From the cell containing the given text, extract its center point as [x, y] coordinate. 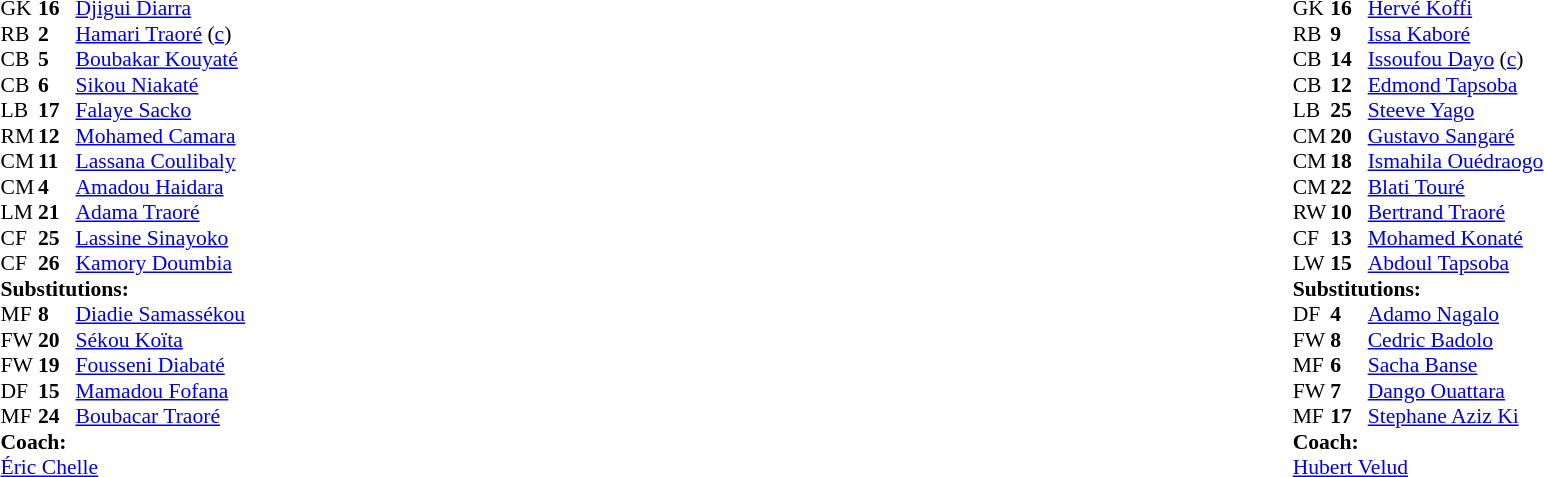
Boubakar Kouyaté [161, 59]
Lassana Coulibaly [161, 161]
Adama Traoré [161, 213]
Abdoul Tapsoba [1456, 263]
Mohamed Konaté [1456, 238]
Edmond Tapsoba [1456, 85]
Amadou Haidara [161, 187]
LM [19, 213]
Kamory Doumbia [161, 263]
10 [1349, 213]
2 [57, 34]
Blati Touré [1456, 187]
13 [1349, 238]
Mohamed Camara [161, 136]
22 [1349, 187]
Fousseni Diabaté [161, 365]
Diadie Samassékou [161, 315]
LW [1312, 263]
Sékou Koïta [161, 340]
18 [1349, 161]
19 [57, 365]
14 [1349, 59]
21 [57, 213]
Issoufou Dayo (c) [1456, 59]
24 [57, 417]
RM [19, 136]
5 [57, 59]
Hamari Traoré (c) [161, 34]
7 [1349, 391]
Adamo Nagalo [1456, 315]
Sacha Banse [1456, 365]
Sikou Niakaté [161, 85]
11 [57, 161]
Cedric Badolo [1456, 340]
26 [57, 263]
Boubacar Traoré [161, 417]
Gustavo Sangaré [1456, 136]
Falaye Sacko [161, 111]
Stephane Aziz Ki [1456, 417]
RW [1312, 213]
Dango Ouattara [1456, 391]
Mamadou Fofana [161, 391]
Ismahila Ouédraogo [1456, 161]
Steeve Yago [1456, 111]
Bertrand Traoré [1456, 213]
9 [1349, 34]
Issa Kaboré [1456, 34]
Lassine Sinayoko [161, 238]
